Detect which cell encompasses the target text, then output its (x, y) center coordinate. 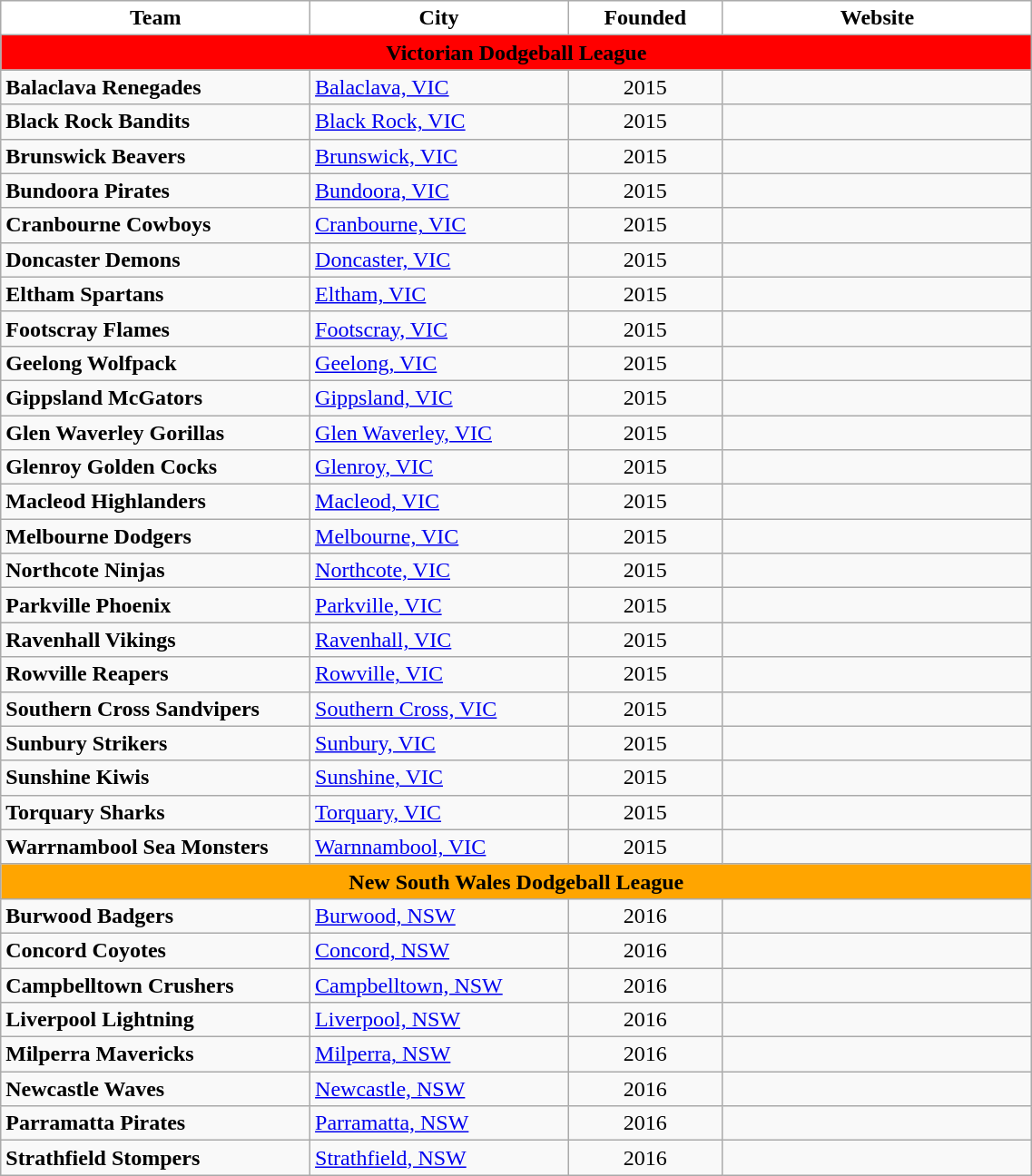
Eltham, VIC (439, 294)
City (439, 18)
Campbelltown Crushers (156, 985)
Warnnambool, VIC (439, 847)
Glenroy, VIC (439, 467)
Torquary Sharks (156, 812)
Southern Cross, VIC (439, 709)
Strathfield, NSW (439, 1158)
Brunswick, VIC (439, 156)
Milperra Mavericks (156, 1054)
Black Rock Bandits (156, 122)
Liverpool Lightning (156, 1020)
Rowville, VIC (439, 674)
Liverpool, NSW (439, 1020)
Ravenhall Vikings (156, 640)
Burwood, NSW (439, 916)
Black Rock, VIC (439, 122)
Melbourne Dodgers (156, 536)
Milperra, NSW (439, 1054)
Macleod, VIC (439, 502)
Cranbourne Cowboys (156, 225)
Strathfield Stompers (156, 1158)
Team (156, 18)
Parramatta, NSW (439, 1123)
Parkville, VIC (439, 605)
Macleod Highlanders (156, 502)
Newcastle Waves (156, 1089)
Glen Waverley Gorillas (156, 433)
Campbelltown, NSW (439, 985)
Parramatta Pirates (156, 1123)
Glen Waverley, VIC (439, 433)
Melbourne, VIC (439, 536)
Ravenhall, VIC (439, 640)
Glenroy Golden Cocks (156, 467)
Geelong, VIC (439, 363)
Sunshine, VIC (439, 778)
Doncaster Demons (156, 260)
Newcastle, NSW (439, 1089)
Geelong Wolfpack (156, 363)
Sunshine Kiwis (156, 778)
Victorian Dodgeball League (516, 53)
Northcote, VIC (439, 571)
Doncaster, VIC (439, 260)
Footscray Flames (156, 328)
Sunbury, VIC (439, 743)
Footscray, VIC (439, 328)
Founded (645, 18)
Burwood Badgers (156, 916)
Cranbourne, VIC (439, 225)
Sunbury Strikers (156, 743)
Rowville Reapers (156, 674)
Southern Cross Sandvipers (156, 709)
Warrnambool Sea Monsters (156, 847)
Website (877, 18)
Balaclava, VIC (439, 87)
Gippsland, VIC (439, 397)
Bundoora Pirates (156, 191)
Northcote Ninjas (156, 571)
Balaclava Renegades (156, 87)
Bundoora, VIC (439, 191)
New South Wales Dodgeball League (516, 881)
Concord Coyotes (156, 950)
Parkville Phoenix (156, 605)
Concord, NSW (439, 950)
Eltham Spartans (156, 294)
Gippsland McGators (156, 397)
Brunswick Beavers (156, 156)
Torquary, VIC (439, 812)
